Search for the cell housing the specified text and yield its [X, Y] center coordinate. 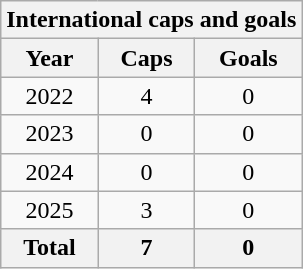
4 [146, 96]
2024 [50, 172]
2022 [50, 96]
2025 [50, 210]
7 [146, 248]
Goals [248, 58]
International caps and goals [152, 20]
2023 [50, 134]
Year [50, 58]
Total [50, 248]
Caps [146, 58]
3 [146, 210]
